Detect which cell encompasses the target text, then output its [X, Y] center coordinate. 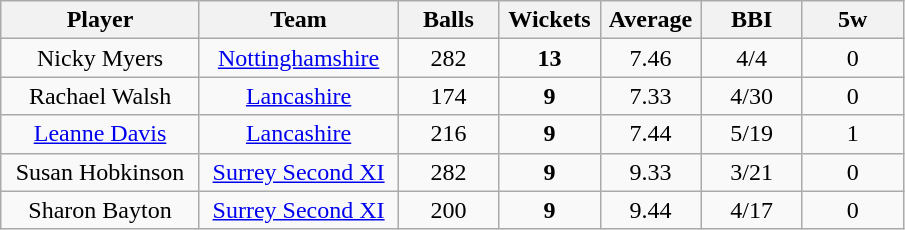
7.33 [650, 96]
Wickets [550, 20]
Balls [448, 20]
4/30 [752, 96]
Nicky Myers [100, 58]
4/4 [752, 58]
9.44 [650, 210]
Nottinghamshire [298, 58]
7.44 [650, 134]
200 [448, 210]
Sharon Bayton [100, 210]
Rachael Walsh [100, 96]
Susan Hobkinson [100, 172]
5w [852, 20]
216 [448, 134]
7.46 [650, 58]
BBI [752, 20]
174 [448, 96]
Leanne Davis [100, 134]
Average [650, 20]
5/19 [752, 134]
Team [298, 20]
Player [100, 20]
13 [550, 58]
1 [852, 134]
3/21 [752, 172]
9.33 [650, 172]
4/17 [752, 210]
